Find where the given text appears and provide that cell's center as [x, y] coordinate. 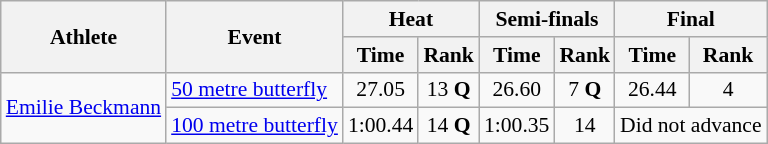
7 Q [584, 90]
Final [691, 19]
26.44 [652, 90]
Heat [411, 19]
14 [584, 126]
Athlete [84, 36]
Did not advance [691, 126]
1:00.35 [516, 126]
1:00.44 [380, 126]
100 metre butterfly [254, 126]
50 metre butterfly [254, 90]
14 Q [448, 126]
Event [254, 36]
13 Q [448, 90]
Emilie Beckmann [84, 108]
26.60 [516, 90]
27.05 [380, 90]
4 [728, 90]
Semi-finals [547, 19]
